Find where the given text appears and provide that cell's center as (x, y) coordinate. 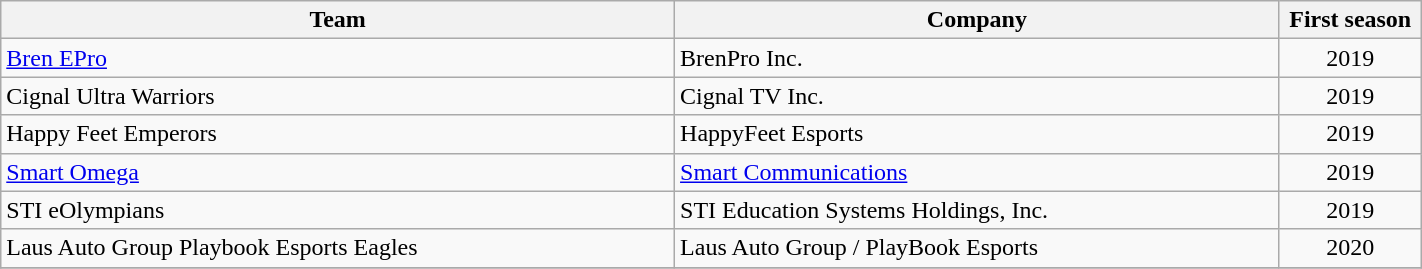
Bren EPro (338, 58)
STI Education Systems Holdings, Inc. (978, 210)
Cignal Ultra Warriors (338, 96)
Smart Communications (978, 172)
Cignal TV Inc. (978, 96)
Laus Auto Group / PlayBook Esports (978, 248)
Company (978, 20)
BrenPro Inc. (978, 58)
First season (1350, 20)
Laus Auto Group Playbook Esports Eagles (338, 248)
HappyFeet Esports (978, 134)
Happy Feet Emperors (338, 134)
STI eOlympians (338, 210)
Team (338, 20)
2020 (1350, 248)
Smart Omega (338, 172)
